Capture the cell that displays the provided text and extract its (x, y) central coordinate. 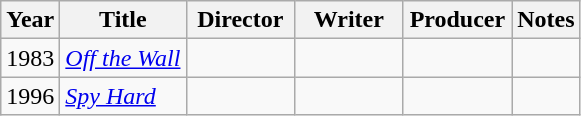
Director (240, 20)
Producer (458, 20)
1996 (30, 96)
Notes (546, 20)
Year (30, 20)
Title (123, 20)
Off the Wall (123, 58)
Spy Hard (123, 96)
Writer (350, 20)
1983 (30, 58)
